For the text-containing cell, return its midpoint in (x, y) coordinate format. 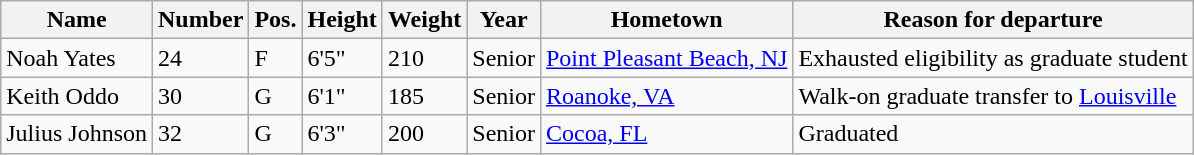
24 (201, 58)
Point Pleasant Beach, NJ (666, 58)
6'5" (342, 58)
6'1" (342, 96)
Weight (424, 20)
Roanoke, VA (666, 96)
Walk-on graduate transfer to Louisville (993, 96)
32 (201, 134)
Height (342, 20)
Name (77, 20)
F (276, 58)
Hometown (666, 20)
Graduated (993, 134)
6'3" (342, 134)
210 (424, 58)
Cocoa, FL (666, 134)
30 (201, 96)
185 (424, 96)
200 (424, 134)
Pos. (276, 20)
Keith Oddo (77, 96)
Year (504, 20)
Exhausted eligibility as graduate student (993, 58)
Number (201, 20)
Reason for departure (993, 20)
Julius Johnson (77, 134)
Noah Yates (77, 58)
